Search for the cell housing the specified text and yield its [x, y] center coordinate. 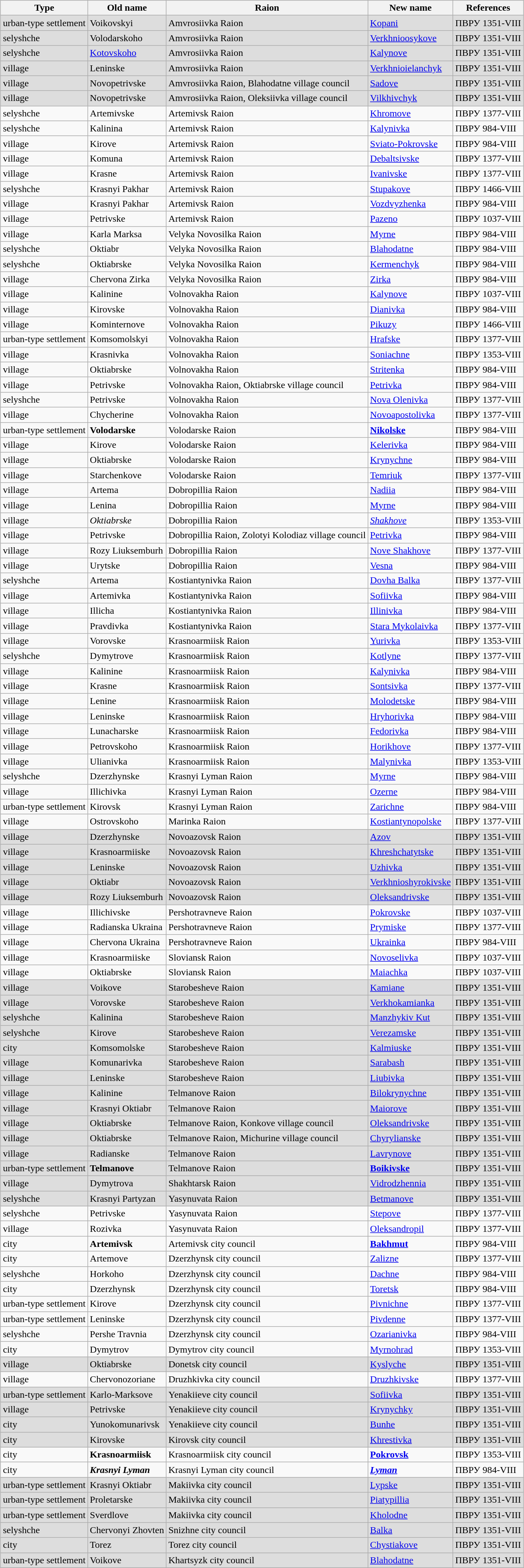
Malynivka [411, 761]
Shakhtarsk Raion [267, 1184]
Verkhnioosykove [411, 38]
Lenine [127, 701]
Lavrynove [411, 1153]
Telmanove [127, 1168]
Kominternove [127, 324]
Sarabash [411, 1063]
Volodarske [127, 430]
Shakhove [411, 520]
Pokrovsk [411, 1455]
Nova Olenivka [411, 400]
Komsomolskyi [127, 339]
Oleksandropil [411, 1229]
Kirovsk [127, 807]
Yunokomunarivsk [127, 1425]
Pazeno [411, 219]
Horikhove [411, 746]
Chystiakove [411, 1545]
Druzhkivka city council [267, 1379]
Lenina [127, 505]
Ozerne [411, 792]
Ivanivske [411, 173]
Verkhnioshyrokivske [411, 882]
Dymytrov city council [267, 1349]
Pivnichne [411, 1304]
Vesna [411, 565]
Kopani [411, 23]
Kholodne [411, 1515]
Uzhivka [411, 867]
Balka [411, 1530]
Illinivka [411, 611]
Kelerivka [411, 445]
Chervona Ukraina [127, 942]
Khromove [411, 113]
Maiorove [411, 1108]
Khartsyzk city council [267, 1560]
Pershe Travnia [127, 1334]
Dymytrov [127, 1349]
Kyslyche [411, 1364]
Proletarske [127, 1500]
Liubivka [411, 1078]
Hrafske [411, 339]
Verkhnioielanchyk [411, 68]
Druzhkivske [411, 1379]
Krasnyi Lyman city council [267, 1470]
Artemivka [127, 596]
Stupakove [411, 189]
Ozarianivka [411, 1334]
Karla Marksa [127, 234]
Zalizne [411, 1259]
Ostrovskoho [127, 822]
Pivdenne [411, 1319]
Urytske [127, 565]
Krasnyi Partyzan [127, 1199]
Chyrylianske [411, 1138]
Betmanove [411, 1199]
Temriuk [411, 475]
Pikuzy [411, 324]
Bunhe [411, 1425]
Yurivka [411, 641]
Dovha Balka [411, 580]
Molodetske [411, 701]
Krasnoarmiisk [127, 1455]
Karlo-Marksove [127, 1394]
Nikolske [411, 430]
Lyman [411, 1470]
Vidrodzhennia [411, 1184]
Dobropillia Raion, Zolotyi Kolodiaz village council [267, 535]
Kalmiuske [411, 1048]
Chervona Zirka [127, 279]
Kotlyne [411, 656]
Manzhykiv Kut [411, 1018]
Pravdivka [127, 626]
Bakhmut [411, 1244]
Dianivka [411, 309]
Bilokrynychne [411, 1093]
Illicha [127, 611]
Verkhokamianka [411, 1003]
Raion [267, 8]
New name [411, 8]
Lypske [411, 1485]
Krynychky [411, 1410]
Azov [411, 837]
Debaltsivske [411, 158]
Voikovskyi [127, 23]
Nadiia [411, 490]
Artemivsk [127, 1244]
Rozivka [127, 1229]
Maiachka [411, 972]
Amvrosiivka Raion, Blahodatne village council [267, 83]
Old name [127, 8]
Chycherine [127, 415]
Novoapostolivka [411, 415]
Hryhorivka [411, 716]
Horkoho [127, 1274]
Dymytrova [127, 1184]
Fedorivka [411, 731]
Komsomolske [127, 1048]
Illichivka [127, 792]
Nove Shakhove [411, 550]
Starchenkove [127, 475]
Krasnyi Lyman [127, 1470]
Khrestivka [411, 1440]
Ulianivka [127, 761]
Piatypillia [411, 1500]
Komuna [127, 158]
Sadove [411, 83]
Prymiske [411, 927]
Illichivske [127, 912]
Sverdlove [127, 1515]
Pokrovske [411, 912]
Telmanove Raion, Michurine village council [267, 1138]
Artemove [127, 1259]
Ukrainka [411, 942]
Khreshchatytske [411, 852]
Amvrosiivka Raion, Oleksiivka village council [267, 98]
Chervonyi Zhovten [127, 1530]
Radianske [127, 1153]
Volnovakha Raion, Oktiabrske village council [267, 384]
Stritenka [411, 369]
Telmanove Raion, Konkove village council [267, 1123]
Radianska Ukraina [127, 927]
Soniachne [411, 354]
Donetsk city council [267, 1364]
Type [44, 8]
Artemivsk city council [267, 1244]
Marinka Raion [267, 822]
Kirovsk city council [267, 1440]
Zirka [411, 279]
Dzerzhynsk [127, 1289]
Kamiane [411, 988]
Snizhne city council [267, 1530]
Artemivske [127, 113]
Chervonozoriane [127, 1379]
Krasnoarmiisk city council [267, 1455]
Komunarivka [127, 1063]
Torez city council [267, 1545]
Krynychne [411, 460]
Verezamske [411, 1033]
Lunacharske [127, 731]
Sontsivka [411, 686]
Volodarskoho [127, 38]
Dymytrove [127, 656]
Dachne [411, 1274]
Zarichne [411, 807]
Kostiantynopolske [411, 822]
Novoselivka [411, 957]
Stara Mykolaivka [411, 626]
Stepove [411, 1214]
Kermenchyk [411, 264]
Petrovskoho [127, 746]
References [488, 8]
Boikivske [411, 1168]
Myrnohrad [411, 1349]
Kotovskoho [127, 53]
Krasnivka [127, 354]
Vozdvyzhenka [411, 204]
Sviato-Pokrovske [411, 143]
Toretsk [411, 1289]
Vilkhivchyk [411, 98]
Torez [127, 1545]
